Find where the given text appears and provide that cell's center as (x, y) coordinate. 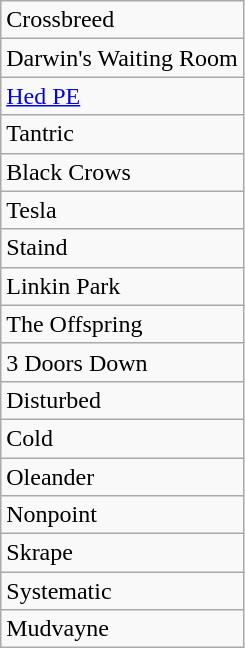
Oleander (122, 477)
Skrape (122, 553)
Nonpoint (122, 515)
Hed PE (122, 96)
Disturbed (122, 400)
Systematic (122, 591)
Mudvayne (122, 629)
Darwin's Waiting Room (122, 58)
Black Crows (122, 172)
Crossbreed (122, 20)
Linkin Park (122, 286)
Tesla (122, 210)
Staind (122, 248)
The Offspring (122, 324)
Cold (122, 438)
3 Doors Down (122, 362)
Tantric (122, 134)
